Search for the cell housing the specified text and yield its (X, Y) center coordinate. 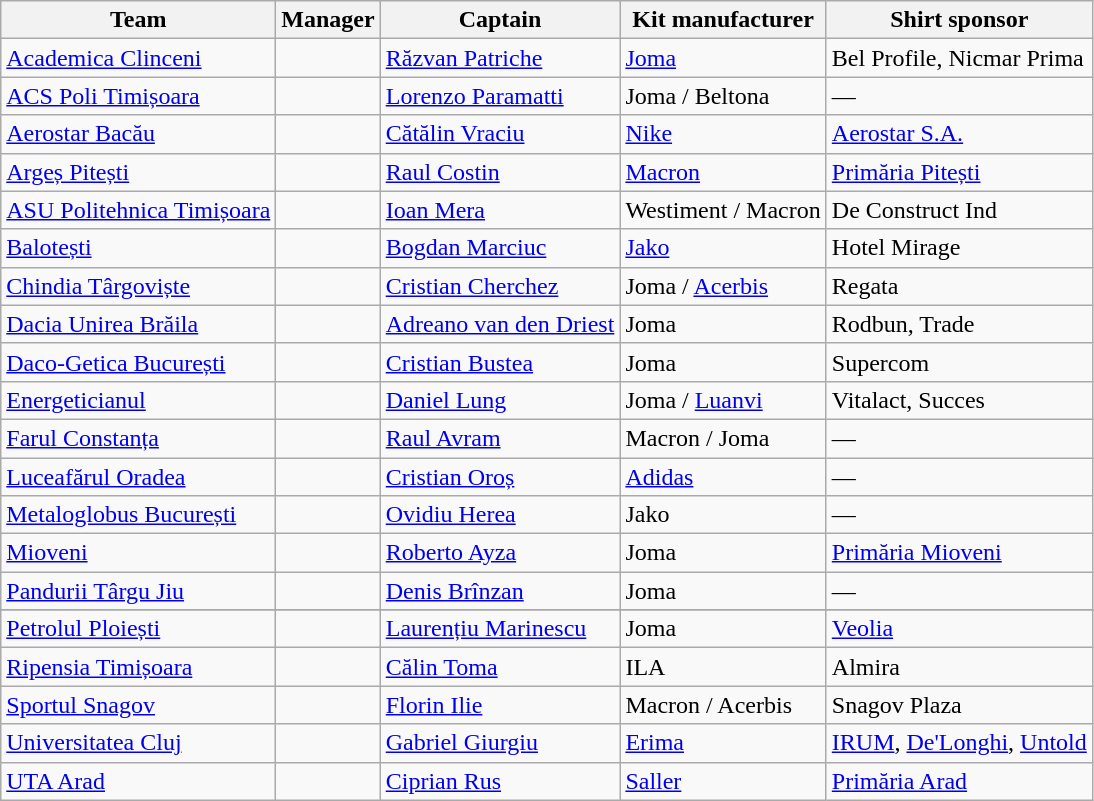
Almira (959, 667)
Sportul Snagov (138, 705)
Macron / Acerbis (723, 705)
Macron (723, 172)
Daniel Lung (500, 400)
Hotel Mirage (959, 248)
Laurențiu Marinescu (500, 629)
Balotești (138, 248)
Mioveni (138, 553)
Denis Brînzan (500, 591)
Macron / Joma (723, 438)
Ripensia Timișoara (138, 667)
Argeș Pitești (138, 172)
Snagov Plaza (959, 705)
Bel Profile, Nicmar Prima (959, 58)
Primăria Pitești (959, 172)
Manager (328, 20)
Shirt sponsor (959, 20)
Farul Constanța (138, 438)
Pandurii Târgu Jiu (138, 591)
Ciprian Rus (500, 781)
Adreano van den Driest (500, 324)
Dacia Unirea Brăila (138, 324)
Chindia Târgoviște (138, 286)
Raul Costin (500, 172)
Nike (723, 134)
Ioan Mera (500, 210)
Călin Toma (500, 667)
Raul Avram (500, 438)
Cristian Cherchez (500, 286)
Lorenzo Paramatti (500, 96)
Cristian Bustea (500, 362)
Joma / Luanvi (723, 400)
Kit manufacturer (723, 20)
Joma / Beltona (723, 96)
Universitatea Cluj (138, 743)
Regata (959, 286)
Cristian Oroș (500, 477)
Team (138, 20)
Saller (723, 781)
Daco-Getica București (138, 362)
Gabriel Giurgiu (500, 743)
Răzvan Patriche (500, 58)
Primăria Arad (959, 781)
ILA (723, 667)
Luceafărul Oradea (138, 477)
Veolia (959, 629)
Academica Clinceni (138, 58)
Westiment / Macron (723, 210)
Cătălin Vraciu (500, 134)
Adidas (723, 477)
Vitalact, Succes (959, 400)
Ovidiu Herea (500, 515)
Supercom (959, 362)
Primăria Mioveni (959, 553)
ACS Poli Timișoara (138, 96)
Erima (723, 743)
Captain (500, 20)
ASU Politehnica Timișoara (138, 210)
Aerostar S.A. (959, 134)
UTA Arad (138, 781)
Petrolul Ploiești (138, 629)
Rodbun, Trade (959, 324)
Roberto Ayza (500, 553)
Energeticianul (138, 400)
Aerostar Bacău (138, 134)
Joma / Acerbis (723, 286)
Metaloglobus București (138, 515)
Florin Ilie (500, 705)
Bogdan Marciuc (500, 248)
De Construct Ind (959, 210)
IRUM, De'Longhi, Untold (959, 743)
